Detect which cell encompasses the target text, then output its (X, Y) center coordinate. 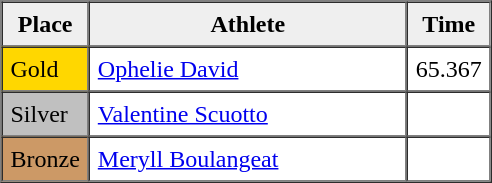
Silver (46, 114)
Ophelie David (248, 68)
Gold (46, 68)
Valentine Scuotto (248, 114)
Athlete (248, 24)
65.367 (449, 68)
Bronze (46, 158)
Place (46, 24)
Time (449, 24)
Meryll Boulangeat (248, 158)
